Extract the [X, Y] coordinate from the center of the cell holding the provided text.  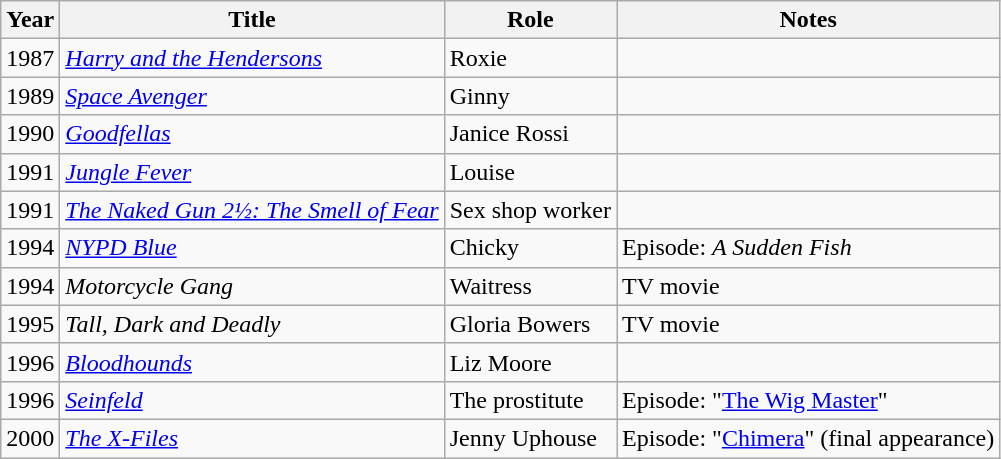
Episode: "Chimera" (final appearance) [808, 438]
Bloodhounds [252, 362]
Title [252, 20]
1990 [30, 134]
Tall, Dark and Deadly [252, 324]
1995 [30, 324]
Year [30, 20]
1987 [30, 58]
Motorcycle Gang [252, 286]
Harry and the Hendersons [252, 58]
Louise [530, 172]
NYPD Blue [252, 248]
The Naked Gun 2½: The Smell of Fear [252, 210]
2000 [30, 438]
Notes [808, 20]
Janice Rossi [530, 134]
The X-Files [252, 438]
Space Avenger [252, 96]
Jungle Fever [252, 172]
Gloria Bowers [530, 324]
Ginny [530, 96]
Chicky [530, 248]
Goodfellas [252, 134]
Episode: "The Wig Master" [808, 400]
Episode: A Sudden Fish [808, 248]
Jenny Uphouse [530, 438]
Sex shop worker [530, 210]
Seinfeld [252, 400]
The prostitute [530, 400]
Roxie [530, 58]
Liz Moore [530, 362]
1989 [30, 96]
Role [530, 20]
Waitress [530, 286]
